Return the [x, y] coordinate for the center point of the cell that contains the specified text.  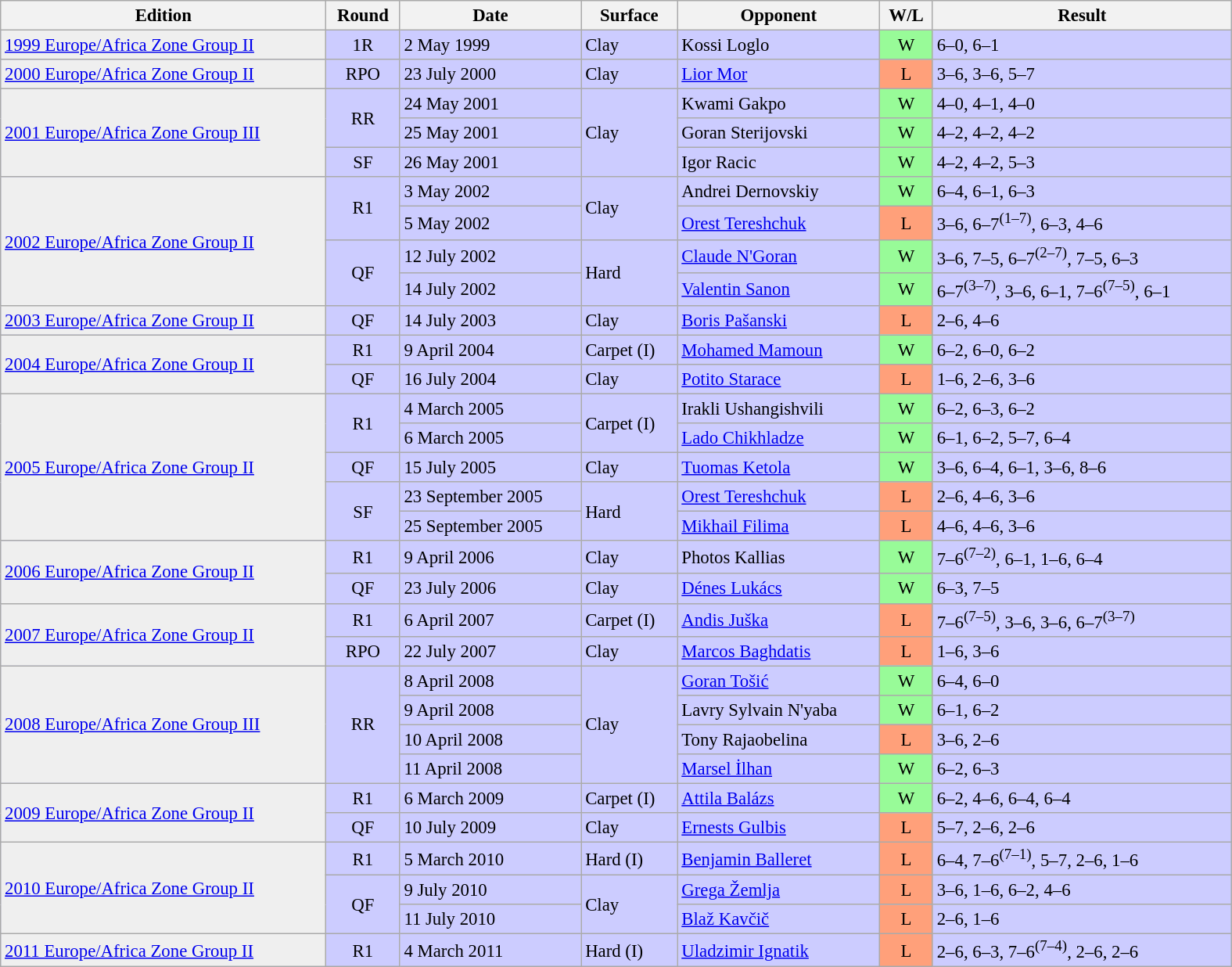
6 April 2007 [490, 620]
2011 Europe/Africa Zone Group II [163, 951]
Surface [629, 16]
6 March 2009 [490, 798]
Andrei Dernovskiy [779, 192]
9 April 2008 [490, 710]
4–2, 4–2, 5–3 [1082, 163]
Photos Kallias [779, 557]
2–6, 4–6, 3–6 [1082, 497]
5 March 2010 [490, 859]
7–6(7–2), 6–1, 1–6, 6–4 [1082, 557]
Benjamin Balleret [779, 859]
3 May 2002 [490, 192]
Potito Starace [779, 379]
Irakli Ushangishvili [779, 408]
2009 Europe/Africa Zone Group II [163, 812]
23 September 2005 [490, 497]
6–2, 6–3, 6–2 [1082, 408]
2002 Europe/Africa Zone Group II [163, 241]
4 March 2005 [490, 408]
3–6, 6–4, 6–1, 3–6, 8–6 [1082, 468]
4–2, 4–2, 4–2 [1082, 133]
4–6, 4–6, 3–6 [1082, 527]
8 April 2008 [490, 681]
3–6, 6–7(1–7), 6–3, 4–6 [1082, 223]
2–6, 6–3, 7–6(7–4), 2–6, 2–6 [1082, 951]
Lavry Sylvain N'yaba [779, 710]
Mikhail Filima [779, 527]
5 May 2002 [490, 223]
2 May 1999 [490, 45]
1R [363, 45]
2005 Europe/Africa Zone Group II [163, 467]
6–4, 6–1, 6–3 [1082, 192]
1999 Europe/Africa Zone Group II [163, 45]
Attila Balázs [779, 798]
3–6, 3–6, 5–7 [1082, 74]
6 March 2005 [490, 438]
14 July 2002 [490, 289]
5–7, 2–6, 2–6 [1082, 828]
26 May 2001 [490, 163]
2000 Europe/Africa Zone Group II [163, 74]
12 July 2002 [490, 256]
2001 Europe/Africa Zone Group III [163, 133]
25 May 2001 [490, 133]
Goran Sterijovski [779, 133]
7–6(7–5), 3–6, 3–6, 6–7(3–7) [1082, 620]
Marcos Baghdatis [779, 651]
6–2, 6–3 [1082, 769]
Opponent [779, 16]
Marsel İlhan [779, 769]
3–6, 1–6, 6–2, 4–6 [1082, 890]
4–0, 4–1, 4–0 [1082, 104]
11 April 2008 [490, 769]
Ernests Gulbis [779, 828]
Tuomas Ketola [779, 468]
6–3, 7–5 [1082, 589]
15 July 2005 [490, 468]
14 July 2003 [490, 321]
6–4, 7–6(7–1), 5–7, 2–6, 1–6 [1082, 859]
Boris Pašanski [779, 321]
10 July 2009 [490, 828]
Mohamed Mamoun [779, 350]
9 April 2004 [490, 350]
6–1, 6–2 [1082, 710]
Claude N'Goran [779, 256]
Valentin Sanon [779, 289]
6–2, 4–6, 6–4, 6–4 [1082, 798]
10 April 2008 [490, 739]
Dénes Lukács [779, 589]
23 July 2000 [490, 74]
1–6, 3–6 [1082, 651]
24 May 2001 [490, 104]
Lado Chikhladze [779, 438]
2006 Europe/Africa Zone Group II [163, 572]
Tony Rajaobelina [779, 739]
6–1, 6–2, 5–7, 6–4 [1082, 438]
11 July 2010 [490, 919]
3–6, 7–5, 6–7(2–7), 7–5, 6–3 [1082, 256]
3–6, 2–6 [1082, 739]
2–6, 1–6 [1082, 919]
Kwami Gakpo [779, 104]
Round [363, 16]
2010 Europe/Africa Zone Group II [163, 889]
6–2, 6–0, 6–2 [1082, 350]
4 March 2011 [490, 951]
2–6, 4–6 [1082, 321]
Date [490, 16]
Lior Mor [779, 74]
22 July 2007 [490, 651]
Edition [163, 16]
2007 Europe/Africa Zone Group II [163, 634]
Grega Žemlja [779, 890]
Andis Juška [779, 620]
Kossi Loglo [779, 45]
Igor Racic [779, 163]
Blaž Kavčič [779, 919]
Goran Tošić [779, 681]
2008 Europe/Africa Zone Group III [163, 724]
16 July 2004 [490, 379]
6–4, 6–0 [1082, 681]
9 July 2010 [490, 890]
9 April 2006 [490, 557]
Uladzimir Ignatik [779, 951]
23 July 2006 [490, 589]
Result [1082, 16]
25 September 2005 [490, 527]
6–0, 6–1 [1082, 45]
2004 Europe/Africa Zone Group II [163, 365]
1–6, 2–6, 3–6 [1082, 379]
6–7(3–7), 3–6, 6–1, 7–6(7–5), 6–1 [1082, 289]
W/L [907, 16]
2003 Europe/Africa Zone Group II [163, 321]
